From the cell containing the given text, extract its center point as (X, Y) coordinate. 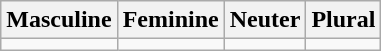
Plural (344, 20)
Feminine (170, 20)
Masculine (59, 20)
Neuter (265, 20)
